Return the (X, Y) coordinate for the center point of the cell that contains the specified text.  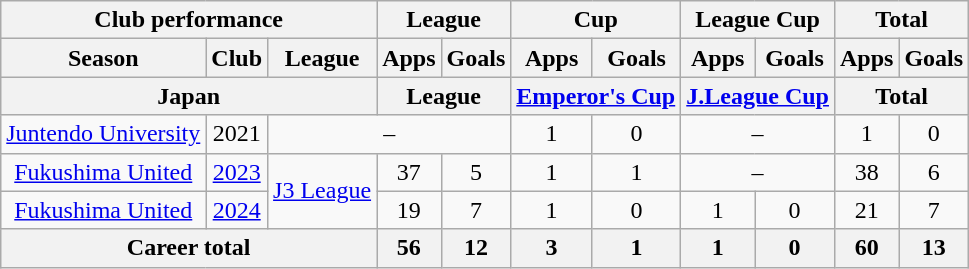
League Cup (758, 20)
38 (866, 172)
2023 (237, 172)
J3 League (322, 191)
21 (866, 210)
56 (409, 248)
Career total (189, 248)
Club (237, 58)
Season (104, 58)
3 (552, 248)
Club performance (189, 20)
2024 (237, 210)
Cup (596, 20)
13 (934, 248)
2021 (237, 134)
Japan (189, 96)
37 (409, 172)
60 (866, 248)
5 (476, 172)
Juntendo University (104, 134)
J.League Cup (758, 96)
Emperor's Cup (596, 96)
6 (934, 172)
19 (409, 210)
12 (476, 248)
